Determine the (x, y) coordinate at the center of the cell enclosing the given text.  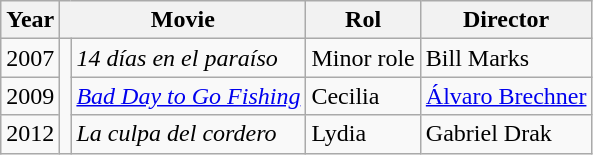
2007 (30, 58)
Lydia (363, 134)
Bill Marks (506, 58)
14 días en el paraíso (188, 58)
Rol (363, 20)
Movie (183, 20)
Bad Day to Go Fishing (188, 96)
Year (30, 20)
Director (506, 20)
Gabriel Drak (506, 134)
La culpa del cordero (188, 134)
Cecilia (363, 96)
2012 (30, 134)
Álvaro Brechner (506, 96)
2009 (30, 96)
Minor role (363, 58)
